Determine the [X, Y] coordinate at the center of the cell enclosing the given text.  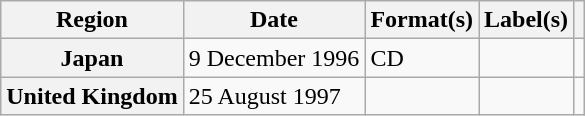
CD [422, 58]
9 December 1996 [274, 58]
25 August 1997 [274, 96]
Date [274, 20]
Region [92, 20]
United Kingdom [92, 96]
Japan [92, 58]
Label(s) [526, 20]
Format(s) [422, 20]
